Provide the [X, Y] coordinate of the cell's center where the given text is located.  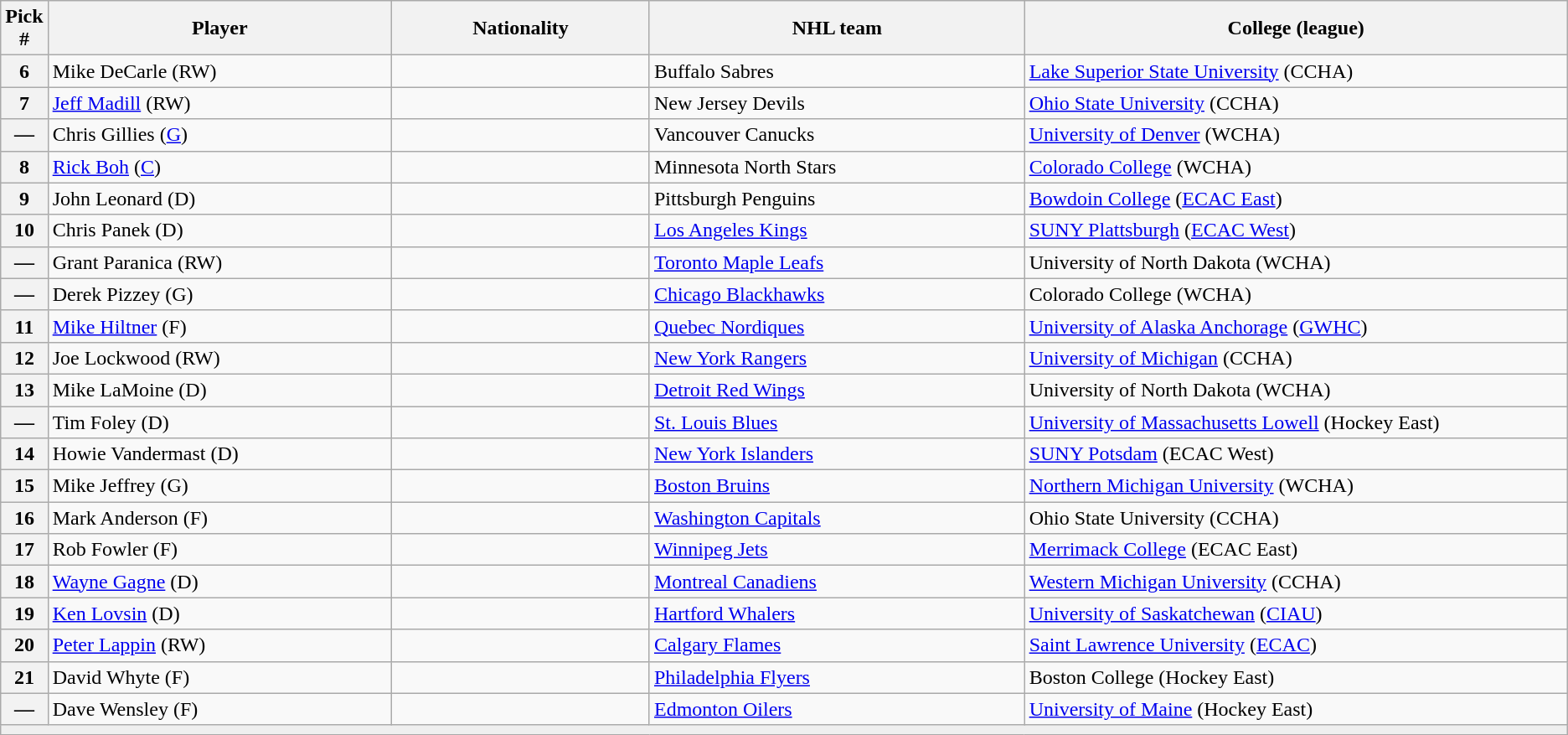
College (league) [1296, 28]
Chris Gillies (G) [219, 135]
University of Saskatchewan (CIAU) [1296, 613]
St. Louis Blues [837, 422]
Mark Anderson (F) [219, 518]
Howie Vandermast (D) [219, 454]
9 [24, 199]
Mike DeCarle (RW) [219, 71]
10 [24, 230]
Calgary Flames [837, 645]
University of Denver (WCHA) [1296, 135]
Lake Superior State University (CCHA) [1296, 71]
16 [24, 518]
Saint Lawrence University (ECAC) [1296, 645]
Boston College (Hockey East) [1296, 677]
NHL team [837, 28]
Mike LaMoine (D) [219, 390]
Merrimack College (ECAC East) [1296, 550]
Hartford Whalers [837, 613]
Minnesota North Stars [837, 167]
19 [24, 613]
University of Alaska Anchorage (GWHC) [1296, 326]
Rick Boh (C) [219, 167]
Los Angeles Kings [837, 230]
Mike Jeffrey (G) [219, 486]
Northern Michigan University (WCHA) [1296, 486]
Toronto Maple Leafs [837, 262]
6 [24, 71]
Buffalo Sabres [837, 71]
Tim Foley (D) [219, 422]
Boston Bruins [837, 486]
11 [24, 326]
13 [24, 390]
Pick # [24, 28]
New York Rangers [837, 358]
21 [24, 677]
SUNY Plattsburgh (ECAC West) [1296, 230]
Washington Capitals [837, 518]
18 [24, 582]
12 [24, 358]
Player [219, 28]
20 [24, 645]
Western Michigan University (CCHA) [1296, 582]
Philadelphia Flyers [837, 677]
Jeff Madill (RW) [219, 103]
New Jersey Devils [837, 103]
University of Michigan (CCHA) [1296, 358]
New York Islanders [837, 454]
Bowdoin College (ECAC East) [1296, 199]
Peter Lappin (RW) [219, 645]
Nationality [521, 28]
15 [24, 486]
Wayne Gagne (D) [219, 582]
14 [24, 454]
Chris Panek (D) [219, 230]
Mike Hiltner (F) [219, 326]
Derek Pizzey (G) [219, 294]
University of Maine (Hockey East) [1296, 709]
Vancouver Canucks [837, 135]
Ken Lovsin (D) [219, 613]
Chicago Blackhawks [837, 294]
SUNY Potsdam (ECAC West) [1296, 454]
Grant Paranica (RW) [219, 262]
Winnipeg Jets [837, 550]
John Leonard (D) [219, 199]
Rob Fowler (F) [219, 550]
Quebec Nordiques [837, 326]
David Whyte (F) [219, 677]
Pittsburgh Penguins [837, 199]
7 [24, 103]
Edmonton Oilers [837, 709]
Detroit Red Wings [837, 390]
Joe Lockwood (RW) [219, 358]
Montreal Canadiens [837, 582]
Dave Wensley (F) [219, 709]
8 [24, 167]
University of Massachusetts Lowell (Hockey East) [1296, 422]
17 [24, 550]
